Extract the [X, Y] coordinate from the center of the cell holding the provided text.  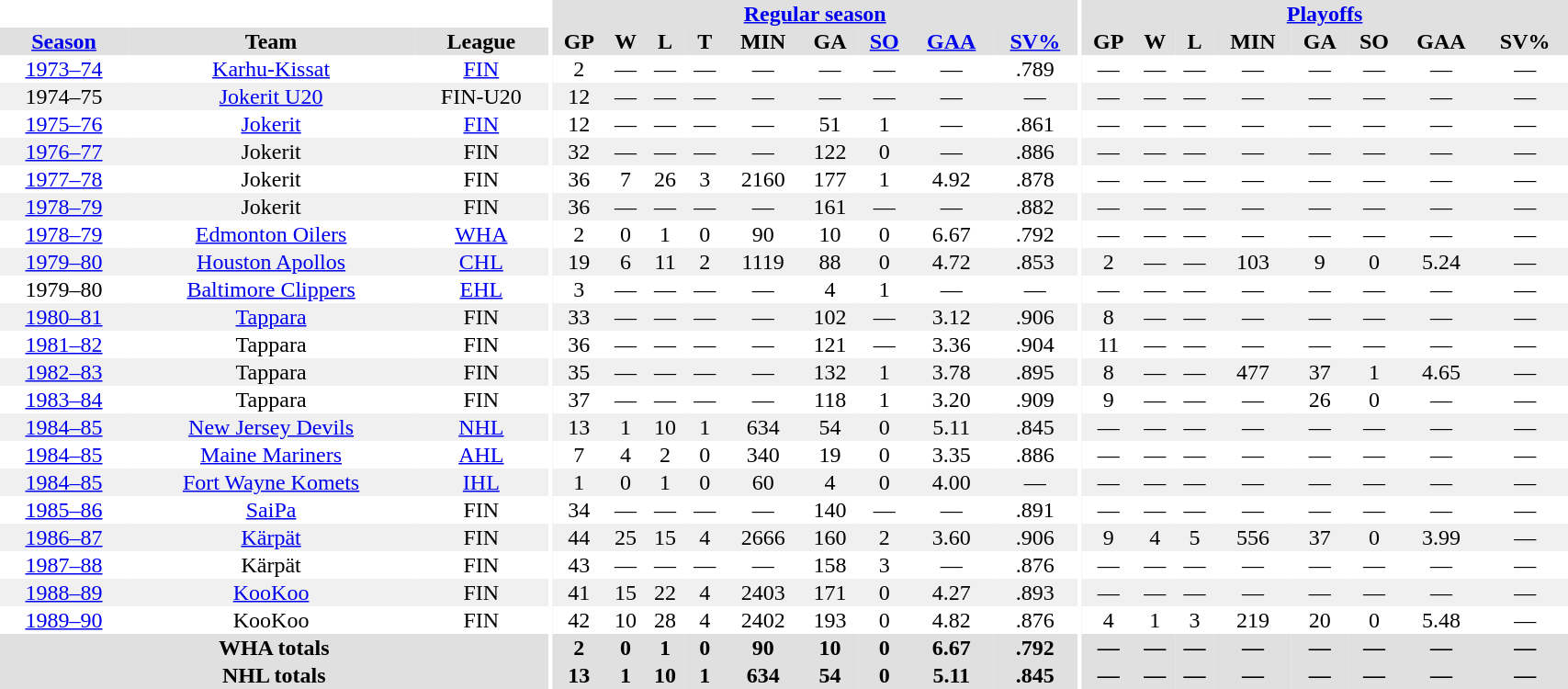
NHL [481, 427]
3.60 [952, 537]
158 [829, 565]
5.24 [1441, 262]
4.82 [952, 620]
Team [271, 41]
1989–90 [64, 620]
WHA totals [274, 648]
118 [829, 400]
EHL [481, 289]
AHL [481, 455]
5.48 [1441, 620]
32 [579, 152]
44 [579, 537]
Playoffs [1325, 14]
88 [829, 262]
.853 [1035, 262]
3.20 [952, 400]
6 [625, 262]
28 [665, 620]
3.35 [952, 455]
1980–81 [64, 317]
161 [829, 207]
4.00 [952, 482]
20 [1320, 620]
4.27 [952, 593]
160 [829, 537]
4.92 [952, 179]
22 [665, 593]
103 [1253, 262]
42 [579, 620]
Fort Wayne Komets [271, 482]
34 [579, 510]
3.99 [1441, 537]
556 [1253, 537]
340 [763, 455]
NHL totals [274, 675]
WHA [481, 234]
60 [763, 482]
New Jersey Devils [271, 427]
1986–87 [64, 537]
41 [579, 593]
193 [829, 620]
.789 [1035, 69]
1975–76 [64, 124]
IHL [481, 482]
3.12 [952, 317]
1987–88 [64, 565]
.878 [1035, 179]
.904 [1035, 344]
Maine Mariners [271, 455]
1973–74 [64, 69]
219 [1253, 620]
132 [829, 372]
140 [829, 510]
FIN-U20 [481, 96]
Jokerit U20 [271, 96]
.891 [1035, 510]
3.78 [952, 372]
121 [829, 344]
League [481, 41]
2160 [763, 179]
3.36 [952, 344]
43 [579, 565]
Houston Apollos [271, 262]
.895 [1035, 372]
1974–75 [64, 96]
5 [1194, 537]
51 [829, 124]
2403 [763, 593]
.861 [1035, 124]
.893 [1035, 593]
Karhu-Kissat [271, 69]
33 [579, 317]
Regular season [815, 14]
SaiPa [271, 510]
2666 [763, 537]
177 [829, 179]
CHL [481, 262]
4.65 [1441, 372]
171 [829, 593]
Season [64, 41]
102 [829, 317]
Baltimore Clippers [271, 289]
2402 [763, 620]
122 [829, 152]
1983–84 [64, 400]
25 [625, 537]
1981–82 [64, 344]
1985–86 [64, 510]
1982–83 [64, 372]
1976–77 [64, 152]
4.72 [952, 262]
.909 [1035, 400]
1988–89 [64, 593]
477 [1253, 372]
1977–78 [64, 179]
.882 [1035, 207]
35 [579, 372]
T [705, 41]
Edmonton Oilers [271, 234]
1119 [763, 262]
